From the cell containing the given text, extract its center point as [X, Y] coordinate. 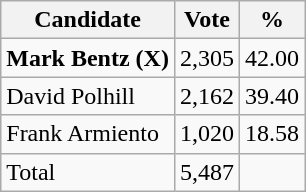
42.00 [272, 58]
1,020 [206, 134]
5,487 [206, 172]
% [272, 20]
Vote [206, 20]
Frank Armiento [88, 134]
39.40 [272, 96]
18.58 [272, 134]
Total [88, 172]
Mark Bentz (X) [88, 58]
David Polhill [88, 96]
Candidate [88, 20]
2,305 [206, 58]
2,162 [206, 96]
